Identify which cell holds the provided text, then report its [x, y] central coordinate. 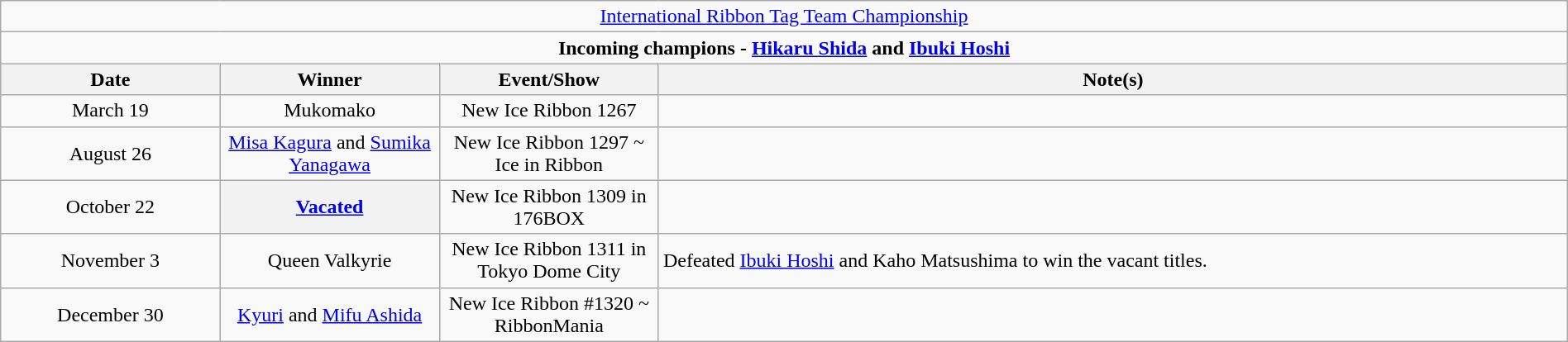
Event/Show [549, 79]
New Ice Ribbon 1311 in Tokyo Dome City [549, 261]
New Ice Ribbon #1320 ~ RibbonMania [549, 314]
International Ribbon Tag Team Championship [784, 17]
Kyuri and Mifu Ashida [329, 314]
Queen Valkyrie [329, 261]
Note(s) [1113, 79]
Incoming champions - Hikaru Shida and Ibuki Hoshi [784, 48]
New Ice Ribbon 1297 ~ Ice in Ribbon [549, 154]
Mukomako [329, 111]
Misa Kagura and Sumika Yanagawa [329, 154]
November 3 [111, 261]
New Ice Ribbon 1267 [549, 111]
December 30 [111, 314]
Date [111, 79]
Winner [329, 79]
October 22 [111, 207]
March 19 [111, 111]
Vacated [329, 207]
New Ice Ribbon 1309 in 176BOX [549, 207]
Defeated Ibuki Hoshi and Kaho Matsushima to win the vacant titles. [1113, 261]
August 26 [111, 154]
